Identify which cell holds the provided text, then report its [X, Y] central coordinate. 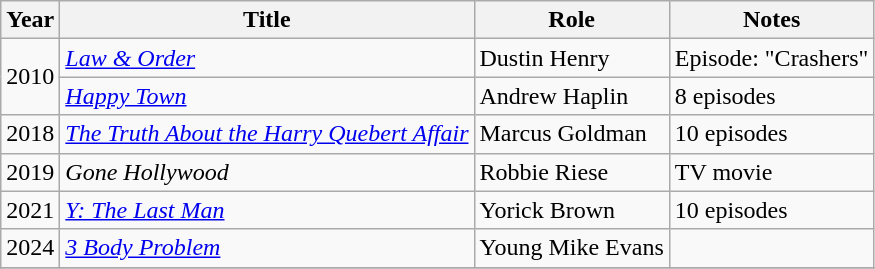
8 episodes [772, 96]
Gone Hollywood [267, 172]
2021 [30, 210]
2019 [30, 172]
Year [30, 20]
Role [572, 20]
Notes [772, 20]
Law & Order [267, 58]
3 Body Problem [267, 248]
2024 [30, 248]
Y: The Last Man [267, 210]
Andrew Haplin [572, 96]
TV movie [772, 172]
Yorick Brown [572, 210]
Marcus Goldman [572, 134]
2010 [30, 77]
The Truth About the Harry Quebert Affair [267, 134]
2018 [30, 134]
Dustin Henry [572, 58]
Title [267, 20]
Happy Town [267, 96]
Robbie Riese [572, 172]
Young Mike Evans [572, 248]
Episode: "Crashers" [772, 58]
